Detect which cell encompasses the target text, then output its (x, y) center coordinate. 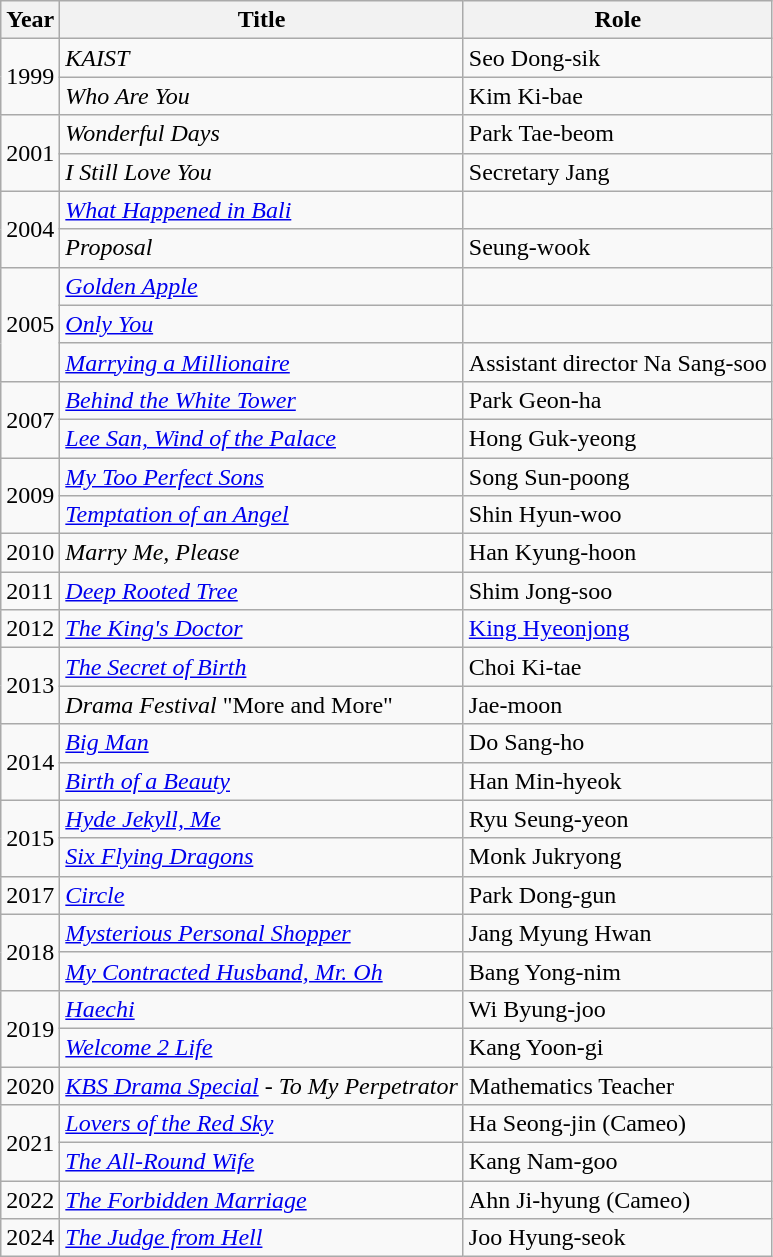
Temptation of an Angel (262, 515)
2013 (30, 686)
Proposal (262, 248)
Han Kyung-hoon (618, 553)
Seo Dong-sik (618, 58)
2011 (30, 591)
The Forbidden Marriage (262, 1200)
Ryu Seung-yeon (618, 819)
Secretary Jang (618, 172)
Choi Ki-tae (618, 667)
Hyde Jekyll, Me (262, 819)
The All-Round Wife (262, 1162)
2021 (30, 1143)
I Still Love You (262, 172)
Title (262, 20)
Han Min-hyeok (618, 781)
Welcome 2 Life (262, 1047)
Behind the White Tower (262, 400)
Lovers of the Red Sky (262, 1124)
2001 (30, 153)
2012 (30, 629)
Marrying a Millionaire (262, 362)
Joo Hyung-seok (618, 1238)
Role (618, 20)
2010 (30, 553)
The Secret of Birth (262, 667)
Birth of a Beauty (262, 781)
Deep Rooted Tree (262, 591)
Mysterious Personal Shopper (262, 933)
2005 (30, 324)
Ahn Ji-hyung (Cameo) (618, 1200)
Kang Yoon-gi (618, 1047)
Bang Yong-nim (618, 971)
Haechi (262, 1009)
Jae-moon (618, 705)
Golden Apple (262, 286)
KBS Drama Special - To My Perpetrator (262, 1085)
Assistant director Na Sang-soo (618, 362)
Circle (262, 895)
Seung-wook (618, 248)
Who Are You (262, 96)
Drama Festival "More and More" (262, 705)
KAIST (262, 58)
Big Man (262, 743)
2007 (30, 419)
Six Flying Dragons (262, 857)
2017 (30, 895)
1999 (30, 77)
Kang Nam-goo (618, 1162)
Ha Seong-jin (Cameo) (618, 1124)
Kim Ki-bae (618, 96)
Shin Hyun-woo (618, 515)
The Judge from Hell (262, 1238)
2020 (30, 1085)
Marry Me, Please (262, 553)
2022 (30, 1200)
My Too Perfect Sons (262, 477)
Jang Myung Hwan (618, 933)
Lee San, Wind of the Palace (262, 438)
2009 (30, 496)
The King's Doctor (262, 629)
Only You (262, 324)
Year (30, 20)
2015 (30, 838)
Wonderful Days (262, 134)
2004 (30, 229)
Mathematics Teacher (618, 1085)
Wi Byung-joo (618, 1009)
Park Tae-beom (618, 134)
What Happened in Bali (262, 210)
Hong Guk-yeong (618, 438)
Park Geon-ha (618, 400)
Do Sang-ho (618, 743)
My Contracted Husband, Mr. Oh (262, 971)
2019 (30, 1028)
King Hyeonjong (618, 629)
Shim Jong-soo (618, 591)
2024 (30, 1238)
2018 (30, 952)
Song Sun-poong (618, 477)
Monk Jukryong (618, 857)
Park Dong-gun (618, 895)
2014 (30, 762)
